Detect which cell encompasses the target text, then output its (x, y) center coordinate. 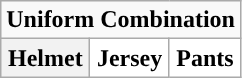
Jersey (130, 58)
Uniform Combination (121, 20)
Helmet (46, 58)
Pants (204, 58)
